Extract the (X, Y) coordinate from the center of the cell holding the provided text.  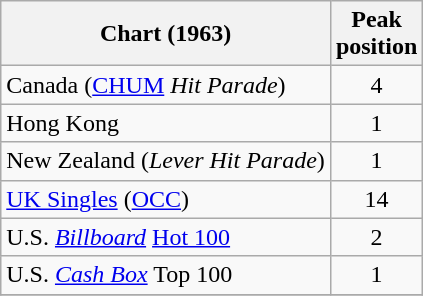
4 (376, 85)
U.S. Billboard Hot 100 (166, 237)
UK Singles (OCC) (166, 199)
Canada (CHUM Hit Parade) (166, 85)
Chart (1963) (166, 34)
U.S. Cash Box Top 100 (166, 275)
Hong Kong (166, 123)
2 (376, 237)
New Zealand (Lever Hit Parade) (166, 161)
14 (376, 199)
Peakposition (376, 34)
